Detect which cell encompasses the target text, then output its (x, y) center coordinate. 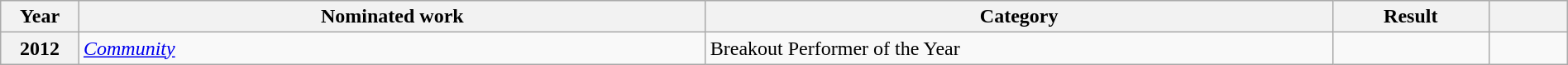
Nominated work (392, 17)
Category (1019, 17)
Breakout Performer of the Year (1019, 48)
Result (1411, 17)
Community (392, 48)
2012 (40, 48)
Year (40, 17)
